Locate the cell with the specified text and output its [x, y] center coordinate. 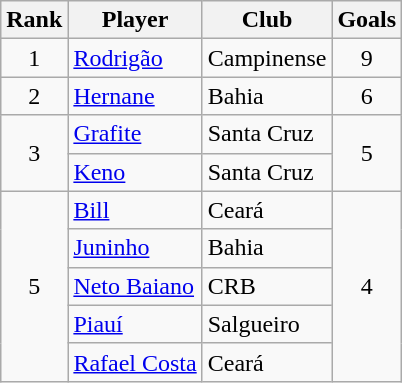
Juninho [135, 248]
1 [34, 58]
Hernane [135, 96]
Rodrigão [135, 58]
Piauí [135, 324]
9 [367, 58]
Salgueiro [267, 324]
Bill [135, 210]
4 [367, 286]
Keno [135, 172]
Grafite [135, 134]
2 [34, 96]
Rank [34, 20]
Club [267, 20]
3 [34, 153]
Rafael Costa [135, 362]
Campinense [267, 58]
Player [135, 20]
6 [367, 96]
Goals [367, 20]
Neto Baiano [135, 286]
CRB [267, 286]
